For the text-containing cell, return its midpoint in [X, Y] coordinate format. 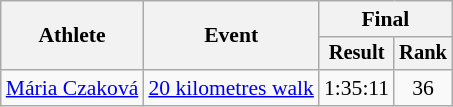
Mária Czaková [72, 88]
1:35:11 [356, 88]
20 kilometres walk [231, 88]
Final [386, 19]
Athlete [72, 36]
Rank [423, 54]
Event [231, 36]
36 [423, 88]
Result [356, 54]
